Detect which cell encompasses the target text, then output its (x, y) center coordinate. 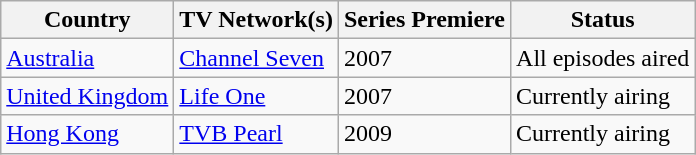
Series Premiere (424, 20)
2009 (424, 134)
TV Network(s) (256, 20)
Australia (88, 58)
Hong Kong (88, 134)
United Kingdom (88, 96)
Channel Seven (256, 58)
Status (603, 20)
All episodes aired (603, 58)
Country (88, 20)
Life One (256, 96)
TVB Pearl (256, 134)
